Extract the (x, y) coordinate from the center of the cell holding the provided text.  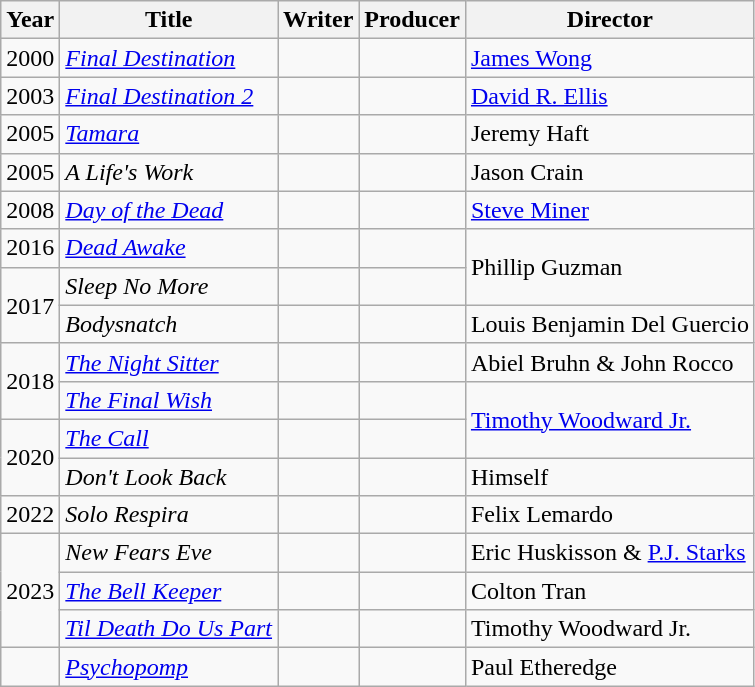
Day of the Dead (169, 210)
Bodysnatch (169, 324)
Title (169, 20)
Dead Awake (169, 248)
Til Death Do Us Part (169, 629)
2022 (30, 515)
Paul Etheredge (610, 667)
Felix Lemardo (610, 515)
Louis Benjamin Del Guercio (610, 324)
Writer (318, 20)
2017 (30, 305)
Abiel Bruhn & John Rocco (610, 362)
New Fears Eve (169, 553)
Director (610, 20)
Producer (412, 20)
Year (30, 20)
2000 (30, 58)
The Night Sitter (169, 362)
2018 (30, 381)
A Life's Work (169, 172)
The Bell Keeper (169, 591)
The Final Wish (169, 400)
2020 (30, 457)
Himself (610, 477)
2023 (30, 591)
Tamara (169, 134)
Sleep No More (169, 286)
James Wong (610, 58)
Jeremy Haft (610, 134)
Final Destination (169, 58)
The Call (169, 438)
Jason Crain (610, 172)
2008 (30, 210)
Don't Look Back (169, 477)
Final Destination 2 (169, 96)
Colton Tran (610, 591)
Solo Respira (169, 515)
David R. Ellis (610, 96)
Eric Huskisson & P.J. Starks (610, 553)
Phillip Guzman (610, 267)
Steve Miner (610, 210)
2016 (30, 248)
2003 (30, 96)
Psychopomp (169, 667)
